From the cell containing the given text, extract its center point as (X, Y) coordinate. 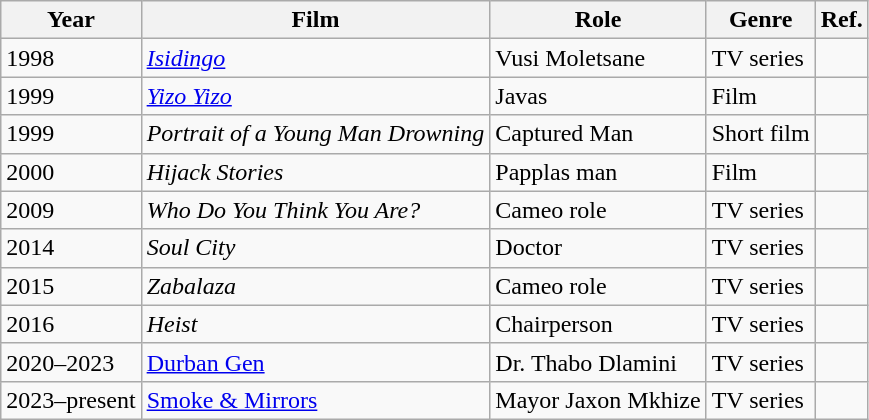
Role (598, 20)
Isidingo (316, 58)
2000 (71, 172)
Vusi Moletsane (598, 58)
Soul City (316, 248)
Ref. (842, 20)
Javas (598, 96)
Durban Gen (316, 362)
1998 (71, 58)
2023–present (71, 400)
2014 (71, 248)
Mayor Jaxon Mkhize (598, 400)
Dr. Thabo Dlamini (598, 362)
Smoke & Mirrors (316, 400)
Yizo Yizo (316, 96)
Papplas man (598, 172)
Zabalaza (316, 286)
Heist (316, 324)
Captured Man (598, 134)
2009 (71, 210)
Chairperson (598, 324)
Portrait of a Young Man Drowning (316, 134)
2015 (71, 286)
Doctor (598, 248)
2020–2023 (71, 362)
Short film (760, 134)
Hijack Stories (316, 172)
Who Do You Think You Are? (316, 210)
2016 (71, 324)
Genre (760, 20)
Year (71, 20)
